Find where the given text appears and provide that cell's center as (X, Y) coordinate. 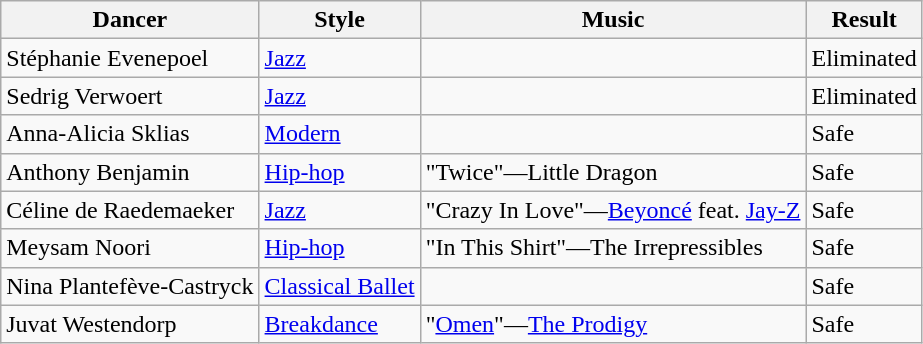
"In This Shirt"—The Irrepressibles (613, 248)
Meysam Noori (130, 248)
Stéphanie Evenepoel (130, 58)
Anna-Alicia Sklias (130, 134)
"Omen"—The Prodigy (613, 324)
Classical Ballet (340, 286)
Breakdance (340, 324)
"Twice"—Little Dragon (613, 172)
Music (613, 20)
Style (340, 20)
Modern (340, 134)
Sedrig Verwoert (130, 96)
Céline de Raedemaeker (130, 210)
Result (864, 20)
"Crazy In Love"—Beyoncé feat. Jay-Z (613, 210)
Nina Plantefève-Castryck (130, 286)
Dancer (130, 20)
Juvat Westendorp (130, 324)
Anthony Benjamin (130, 172)
